Detect which cell encompasses the target text, then output its (X, Y) center coordinate. 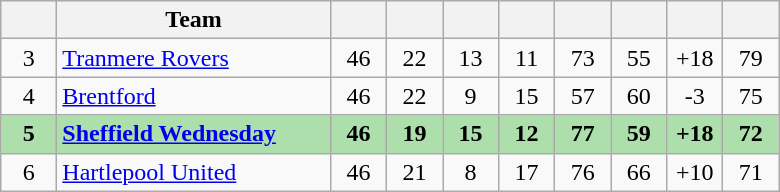
76 (583, 172)
21 (414, 172)
4 (29, 96)
11 (527, 58)
19 (414, 134)
66 (639, 172)
57 (583, 96)
12 (527, 134)
75 (751, 96)
13 (470, 58)
Hartlepool United (194, 172)
-3 (695, 96)
55 (639, 58)
3 (29, 58)
Team (194, 20)
60 (639, 96)
59 (639, 134)
Tranmere Rovers (194, 58)
73 (583, 58)
71 (751, 172)
Brentford (194, 96)
77 (583, 134)
Sheffield Wednesday (194, 134)
+10 (695, 172)
5 (29, 134)
17 (527, 172)
8 (470, 172)
6 (29, 172)
79 (751, 58)
9 (470, 96)
72 (751, 134)
